Output the [X, Y] coordinate of the center of the cell containing the given text.  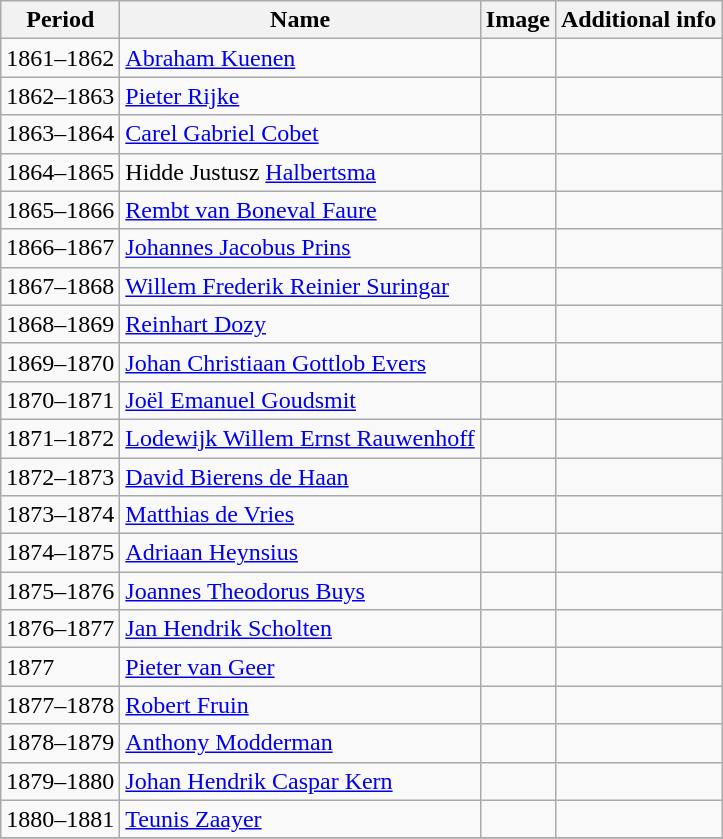
Joël Emanuel Goudsmit [300, 400]
Joannes Theodorus Buys [300, 591]
David Bierens de Haan [300, 477]
Period [60, 20]
1880–1881 [60, 819]
1864–1865 [60, 172]
Lodewijk Willem Ernst Rauwenhoff [300, 438]
Pieter Rijke [300, 96]
Johan Christiaan Gottlob Evers [300, 362]
Abraham Kuenen [300, 58]
1871–1872 [60, 438]
1865–1866 [60, 210]
1869–1870 [60, 362]
1863–1864 [60, 134]
1874–1875 [60, 553]
Name [300, 20]
Teunis Zaayer [300, 819]
Hidde Justusz Halbertsma [300, 172]
Robert Fruin [300, 705]
1868–1869 [60, 324]
Image [518, 20]
Jan Hendrik Scholten [300, 629]
1872–1873 [60, 477]
Johan Hendrik Caspar Kern [300, 781]
1876–1877 [60, 629]
1862–1863 [60, 96]
1866–1867 [60, 248]
1877 [60, 667]
Rembt van Boneval Faure [300, 210]
Adriaan Heynsius [300, 553]
Additional info [638, 20]
1867–1868 [60, 286]
1870–1871 [60, 400]
1861–1862 [60, 58]
Reinhart Dozy [300, 324]
Pieter van Geer [300, 667]
1879–1880 [60, 781]
Willem Frederik Reinier Suringar [300, 286]
1873–1874 [60, 515]
Matthias de Vries [300, 515]
Anthony Modderman [300, 743]
1877–1878 [60, 705]
Carel Gabriel Cobet [300, 134]
Johannes Jacobus Prins [300, 248]
1878–1879 [60, 743]
1875–1876 [60, 591]
